Search for the cell housing the specified text and yield its (X, Y) center coordinate. 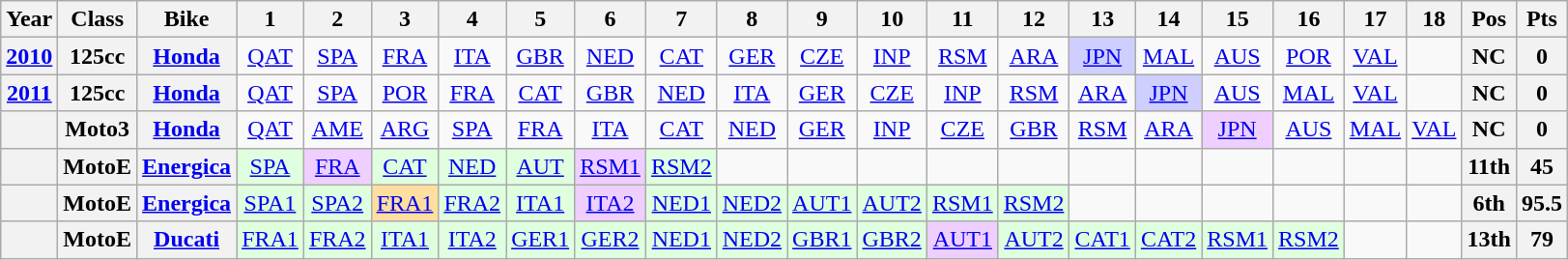
7 (681, 19)
2 (337, 19)
3 (405, 19)
5 (541, 19)
16 (1309, 19)
2010 (29, 56)
Year (29, 19)
Pts (1542, 19)
Class (98, 19)
12 (1034, 19)
CAT1 (1102, 240)
1 (271, 19)
79 (1542, 240)
13th (1489, 240)
GER1 (541, 240)
SPA2 (337, 203)
45 (1542, 166)
GBR2 (892, 240)
Bike (187, 19)
GER2 (611, 240)
Ducati (187, 240)
15 (1238, 19)
6 (611, 19)
13 (1102, 19)
AME (337, 130)
17 (1375, 19)
GBR1 (822, 240)
6th (1489, 203)
11th (1489, 166)
10 (892, 19)
11 (962, 19)
2011 (29, 93)
Moto3 (98, 130)
SPA1 (271, 203)
9 (822, 19)
4 (472, 19)
18 (1434, 19)
CAT2 (1168, 240)
95.5 (1542, 203)
Pos (1489, 19)
ARG (405, 130)
AUT (541, 166)
14 (1168, 19)
8 (752, 19)
